Pinpoint the cell where the given text exists, returning its [X, Y] midpoint coordinate. 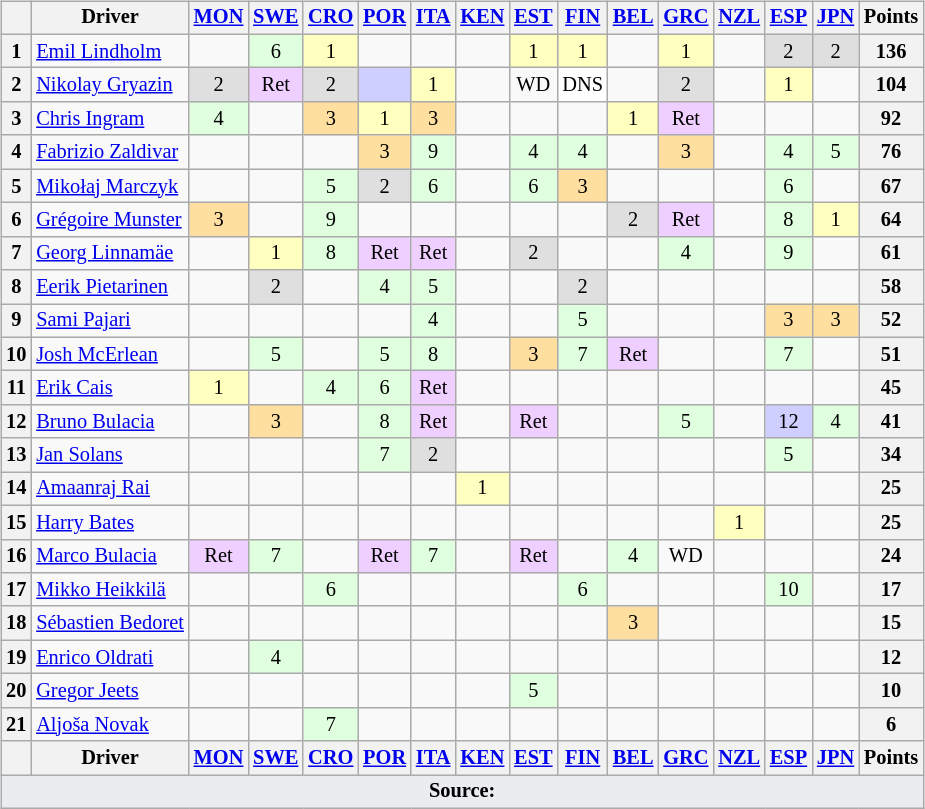
51 [891, 354]
16 [16, 556]
Josh McErlean [110, 354]
Mikołaj Marczyk [110, 186]
Eerik Pietarinen [110, 287]
Sébastien Bedoret [110, 623]
Nikolay Gryazin [110, 85]
67 [891, 186]
76 [891, 152]
Georg Linnamäe [110, 253]
Sami Pajari [110, 321]
Harry Bates [110, 522]
Emil Lindholm [110, 51]
19 [16, 657]
92 [891, 119]
DNS [582, 85]
58 [891, 287]
64 [891, 220]
61 [891, 253]
Aljoša Novak [110, 724]
Enrico Oldrati [110, 657]
Marco Bulacia [110, 556]
136 [891, 51]
Amaanraj Rai [110, 489]
Gregor Jeets [110, 691]
45 [891, 388]
Jan Solans [110, 455]
Bruno Bulacia [110, 422]
Chris Ingram [110, 119]
24 [891, 556]
Grégoire Munster [110, 220]
Erik Cais [110, 388]
104 [891, 85]
52 [891, 321]
20 [16, 691]
18 [16, 623]
11 [16, 388]
13 [16, 455]
Mikko Heikkilä [110, 590]
41 [891, 422]
Fabrizio Zaldivar [110, 152]
14 [16, 489]
Source: [462, 792]
34 [891, 455]
21 [16, 724]
